Search for the cell housing the specified text and yield its (x, y) center coordinate. 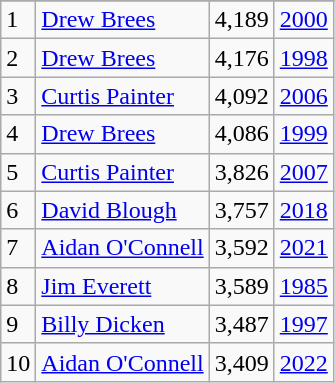
3,592 (242, 248)
4,176 (242, 58)
2006 (304, 96)
David Blough (122, 210)
3,487 (242, 324)
2018 (304, 210)
2021 (304, 248)
1999 (304, 134)
3,826 (242, 172)
1998 (304, 58)
3,409 (242, 362)
1 (18, 20)
5 (18, 172)
Jim Everett (122, 286)
2 (18, 58)
4 (18, 134)
3,757 (242, 210)
4,189 (242, 20)
3,589 (242, 286)
2000 (304, 20)
2022 (304, 362)
4,092 (242, 96)
7 (18, 248)
10 (18, 362)
9 (18, 324)
4,086 (242, 134)
3 (18, 96)
8 (18, 286)
Billy Dicken (122, 324)
1985 (304, 286)
1997 (304, 324)
2007 (304, 172)
6 (18, 210)
